Return the [X, Y] coordinate for the center point of the cell that contains the specified text.  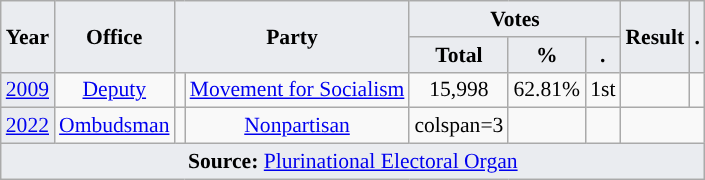
2022 [28, 126]
Source: Plurinational Electoral Organ [353, 162]
Ombudsman [114, 126]
Total [458, 55]
2009 [28, 90]
Year [28, 36]
Votes [514, 19]
% [546, 55]
1st [602, 90]
Party [292, 36]
15,998 [458, 90]
Movement for Socialism [298, 90]
colspan=3 [458, 126]
Deputy [114, 90]
Office [114, 36]
Result [654, 36]
Nonpartisan [298, 126]
62.81% [546, 90]
